From the cell containing the given text, extract its center point as (x, y) coordinate. 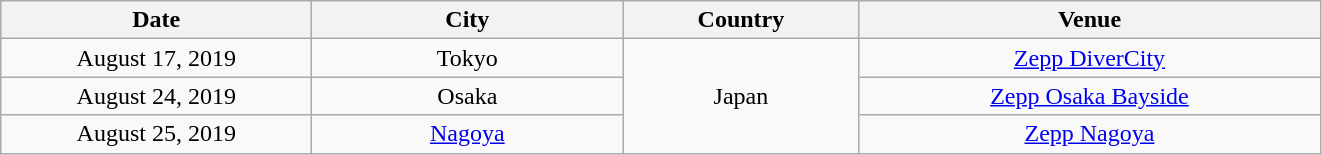
Osaka (468, 96)
Zepp Osaka Bayside (1090, 96)
Venue (1090, 20)
August 17, 2019 (156, 58)
Zepp DiverCity (1090, 58)
Japan (741, 96)
Date (156, 20)
City (468, 20)
Zepp Nagoya (1090, 134)
Nagoya (468, 134)
August 25, 2019 (156, 134)
Country (741, 20)
August 24, 2019 (156, 96)
Tokyo (468, 58)
